Search for the cell housing the specified text and yield its (X, Y) center coordinate. 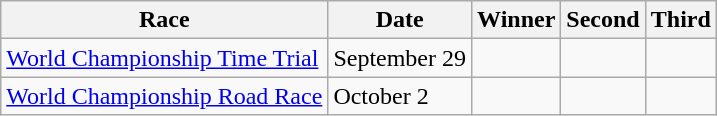
September 29 (400, 58)
World Championship Road Race (164, 96)
October 2 (400, 96)
Third (680, 20)
Winner (516, 20)
Date (400, 20)
World Championship Time Trial (164, 58)
Second (603, 20)
Race (164, 20)
